Provide the (X, Y) coordinate of the cell's center where the given text is located.  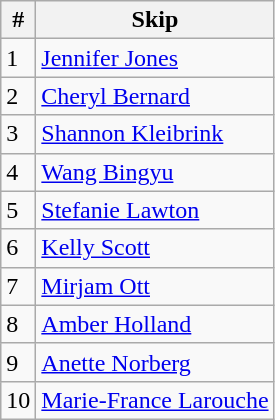
Skip (155, 20)
Mirjam Ott (155, 286)
3 (18, 134)
Cheryl Bernard (155, 96)
Marie-France Larouche (155, 400)
Stefanie Lawton (155, 210)
Kelly Scott (155, 248)
Jennifer Jones (155, 58)
8 (18, 324)
7 (18, 286)
9 (18, 362)
Wang Bingyu (155, 172)
# (18, 20)
2 (18, 96)
10 (18, 400)
Anette Norberg (155, 362)
4 (18, 172)
Amber Holland (155, 324)
6 (18, 248)
1 (18, 58)
Shannon Kleibrink (155, 134)
5 (18, 210)
